Output the [X, Y] coordinate of the center of the cell containing the given text.  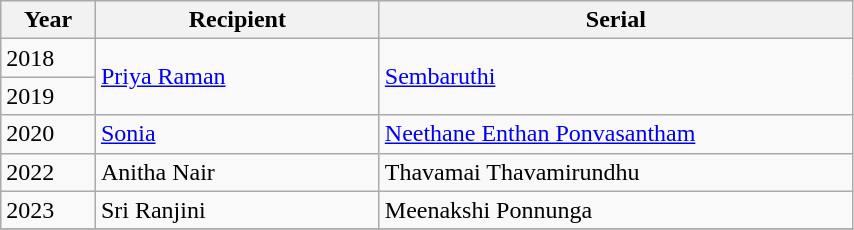
Serial [616, 20]
2018 [48, 58]
Meenakshi Ponnunga [616, 210]
Year [48, 20]
Sembaruthi [616, 77]
2022 [48, 172]
Priya Raman [237, 77]
Sri Ranjini [237, 210]
Thavamai Thavamirundhu [616, 172]
2020 [48, 134]
Sonia [237, 134]
2019 [48, 96]
Recipient [237, 20]
Neethane Enthan Ponvasantham [616, 134]
2023 [48, 210]
Anitha Nair [237, 172]
